Extract the [x, y] coordinate from the center of the cell holding the provided text.  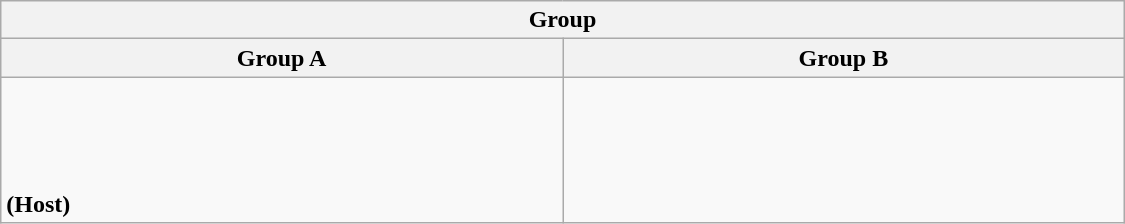
Group B [843, 58]
Group A [282, 58]
Group [563, 20]
(Host) [282, 150]
